Find where the given text appears and provide that cell's center as (X, Y) coordinate. 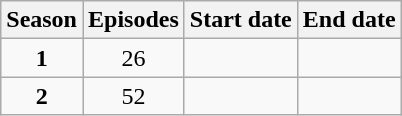
Start date (240, 20)
Episodes (133, 20)
26 (133, 58)
2 (42, 96)
End date (349, 20)
1 (42, 58)
52 (133, 96)
Season (42, 20)
